Output the (X, Y) coordinate of the center of the cell containing the given text.  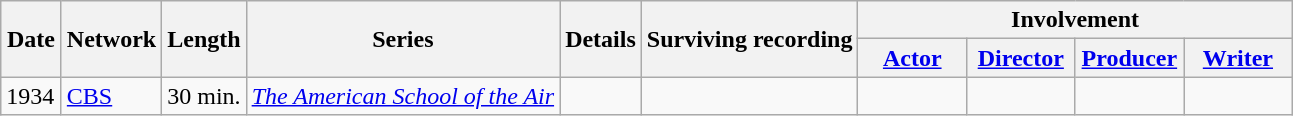
30 min. (204, 96)
Surviving recording (750, 39)
Network (111, 39)
Director (1022, 58)
Length (204, 39)
Details (601, 39)
1934 (32, 96)
The American School of the Air (402, 96)
Producer (1130, 58)
Date (32, 39)
Writer (1238, 58)
Actor (912, 58)
Involvement (1075, 20)
Series (402, 39)
CBS (111, 96)
